Capture the cell that displays the provided text and extract its [X, Y] central coordinate. 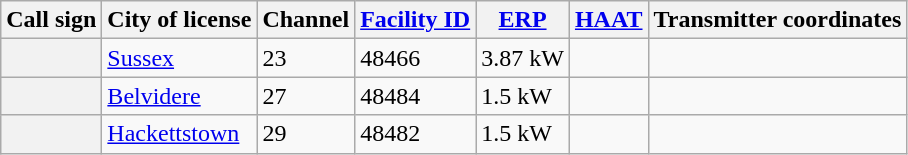
48484 [416, 96]
Sussex [180, 58]
3.87 kW [523, 58]
Facility ID [416, 20]
29 [306, 134]
Hackettstown [180, 134]
Channel [306, 20]
48466 [416, 58]
City of license [180, 20]
48482 [416, 134]
HAAT [608, 20]
23 [306, 58]
Call sign [52, 20]
Transmitter coordinates [778, 20]
ERP [523, 20]
Belvidere [180, 96]
27 [306, 96]
